Scan for the cell matching the given text and deliver its (X, Y) coordinate at center. 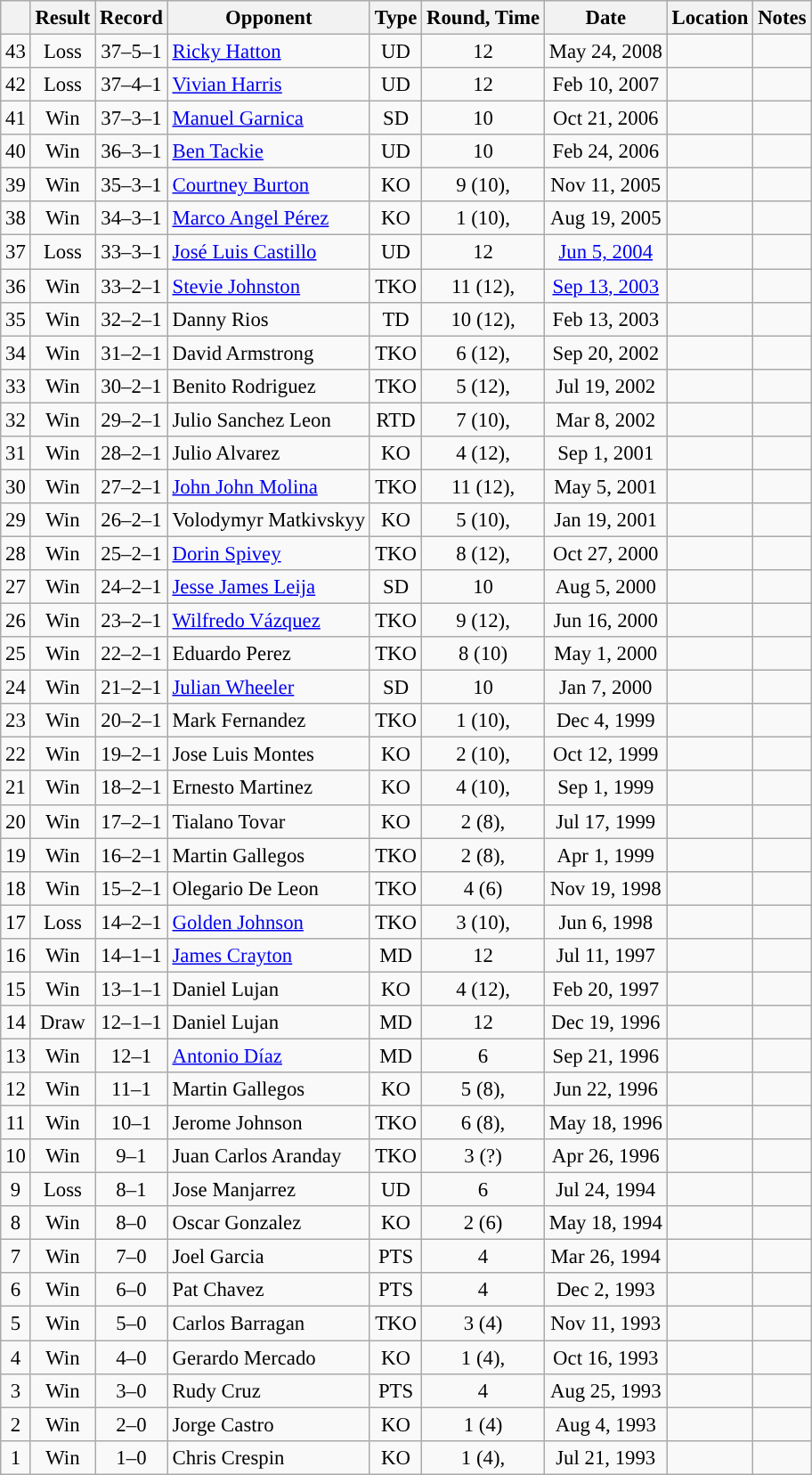
Oscar Gonzalez (269, 1223)
31 (16, 453)
3 (4) (483, 1324)
Nov 11, 2005 (605, 185)
Sep 1, 2001 (605, 453)
Jose Luis Montes (269, 754)
Feb 24, 2006 (605, 151)
21 (16, 788)
1 (16, 1457)
7–0 (132, 1257)
8 (12), (483, 553)
12–1–1 (132, 1023)
20–2–1 (132, 721)
Pat Chavez (269, 1291)
4 (10), (483, 788)
1 (4) (483, 1424)
Jul 17, 1999 (605, 821)
5–0 (132, 1324)
6–0 (132, 1291)
Apr 26, 1996 (605, 1156)
José Luis Castillo (269, 252)
Oct 21, 2006 (605, 118)
28 (16, 553)
32–2–1 (132, 319)
3 (16, 1390)
May 5, 2001 (605, 486)
Oct 16, 1993 (605, 1357)
20 (16, 821)
19 (16, 855)
6 (12), (483, 353)
Joel Garcia (269, 1257)
17–2–1 (132, 821)
Date (605, 18)
34 (16, 353)
40 (16, 151)
37 (16, 252)
11 (16, 1123)
Jul 19, 2002 (605, 386)
Jul 21, 1993 (605, 1457)
9 (12), (483, 621)
5 (10), (483, 520)
9 (10), (483, 185)
29–2–1 (132, 420)
Round, Time (483, 18)
2 (6) (483, 1223)
8–1 (132, 1190)
18–2–1 (132, 788)
10 (12), (483, 319)
Sep 20, 2002 (605, 353)
4 (6) (483, 888)
Stevie Johnston (269, 286)
TD (395, 319)
16 (16, 956)
33–3–1 (132, 252)
Opponent (269, 18)
Sep 21, 1996 (605, 1055)
Carlos Barragan (269, 1324)
35 (16, 319)
37–4–1 (132, 85)
Mar 26, 1994 (605, 1257)
14 (16, 1023)
Chris Crespin (269, 1457)
7 (16, 1257)
8 (10) (483, 654)
Nov 11, 1993 (605, 1324)
19–2–1 (132, 754)
34–3–1 (132, 218)
5 (12), (483, 386)
Mar 8, 2002 (605, 420)
Jorge Castro (269, 1424)
15 (16, 989)
Sep 1, 1999 (605, 788)
Apr 1, 1999 (605, 855)
Sep 13, 2003 (605, 286)
Aug 25, 1993 (605, 1390)
27–2–1 (132, 486)
15–2–1 (132, 888)
Feb 20, 1997 (605, 989)
Mark Fernandez (269, 721)
Notes (782, 18)
38 (16, 218)
Feb 13, 2003 (605, 319)
21–2–1 (132, 688)
Juan Carlos Aranday (269, 1156)
22 (16, 754)
33 (16, 386)
Dorin Spivey (269, 553)
26–2–1 (132, 520)
23 (16, 721)
10–1 (132, 1123)
14–1–1 (132, 956)
Julio Sanchez Leon (269, 420)
2–0 (132, 1424)
Feb 10, 2007 (605, 85)
39 (16, 185)
31–2–1 (132, 353)
Location (710, 18)
37–5–1 (132, 52)
Aug 19, 2005 (605, 218)
Ricky Hatton (269, 52)
8–0 (132, 1223)
Danny Rios (269, 319)
Jul 11, 1997 (605, 956)
26 (16, 621)
Jun 6, 1998 (605, 922)
Benito Rodriguez (269, 386)
Jerome Johnson (269, 1123)
14–2–1 (132, 922)
Rudy Cruz (269, 1390)
Jesse James Leija (269, 587)
30 (16, 486)
6 (8), (483, 1123)
12–1 (132, 1055)
Nov 19, 1998 (605, 888)
9–1 (132, 1156)
Julian Wheeler (269, 688)
Vivian Harris (269, 85)
2 (10), (483, 754)
36 (16, 286)
May 1, 2000 (605, 654)
Oct 12, 1999 (605, 754)
David Armstrong (269, 353)
Jul 24, 1994 (605, 1190)
Olegario De Leon (269, 888)
Tialano Tovar (269, 821)
27 (16, 587)
RTD (395, 420)
5 (16, 1324)
41 (16, 118)
May 18, 1994 (605, 1223)
32 (16, 420)
Gerardo Mercado (269, 1357)
4–0 (132, 1357)
29 (16, 520)
23–2–1 (132, 621)
Marco Angel Pérez (269, 218)
13 (16, 1055)
Record (132, 18)
Wilfredo Vázquez (269, 621)
Dec 4, 1999 (605, 721)
Draw (62, 1023)
Eduardo Perez (269, 654)
22–2–1 (132, 654)
John John Molina (269, 486)
Jun 22, 1996 (605, 1089)
Aug 5, 2000 (605, 587)
3 (10), (483, 922)
Ernesto Martinez (269, 788)
Jun 16, 2000 (605, 621)
Dec 2, 1993 (605, 1291)
May 24, 2008 (605, 52)
3–0 (132, 1390)
25 (16, 654)
24–2–1 (132, 587)
Oct 27, 2000 (605, 553)
16–2–1 (132, 855)
Ben Tackie (269, 151)
Dec 19, 1996 (605, 1023)
30–2–1 (132, 386)
36–3–1 (132, 151)
13–1–1 (132, 989)
Volodymyr Matkivskyy (269, 520)
35–3–1 (132, 185)
Type (395, 18)
1–0 (132, 1457)
24 (16, 688)
5 (8), (483, 1089)
7 (10), (483, 420)
17 (16, 922)
Aug 4, 1993 (605, 1424)
43 (16, 52)
25–2–1 (132, 553)
18 (16, 888)
37–3–1 (132, 118)
11–1 (132, 1089)
Courtney Burton (269, 185)
Jun 5, 2004 (605, 252)
Golden Johnson (269, 922)
Antonio Díaz (269, 1055)
33–2–1 (132, 286)
Result (62, 18)
42 (16, 85)
May 18, 1996 (605, 1123)
Manuel Garnica (269, 118)
Jan 7, 2000 (605, 688)
Jan 19, 2001 (605, 520)
Jose Manjarrez (269, 1190)
2 (16, 1424)
8 (16, 1223)
28–2–1 (132, 453)
James Crayton (269, 956)
3 (?) (483, 1156)
9 (16, 1190)
Julio Alvarez (269, 453)
